Pinpoint the cell where the given text exists, returning its (X, Y) midpoint coordinate. 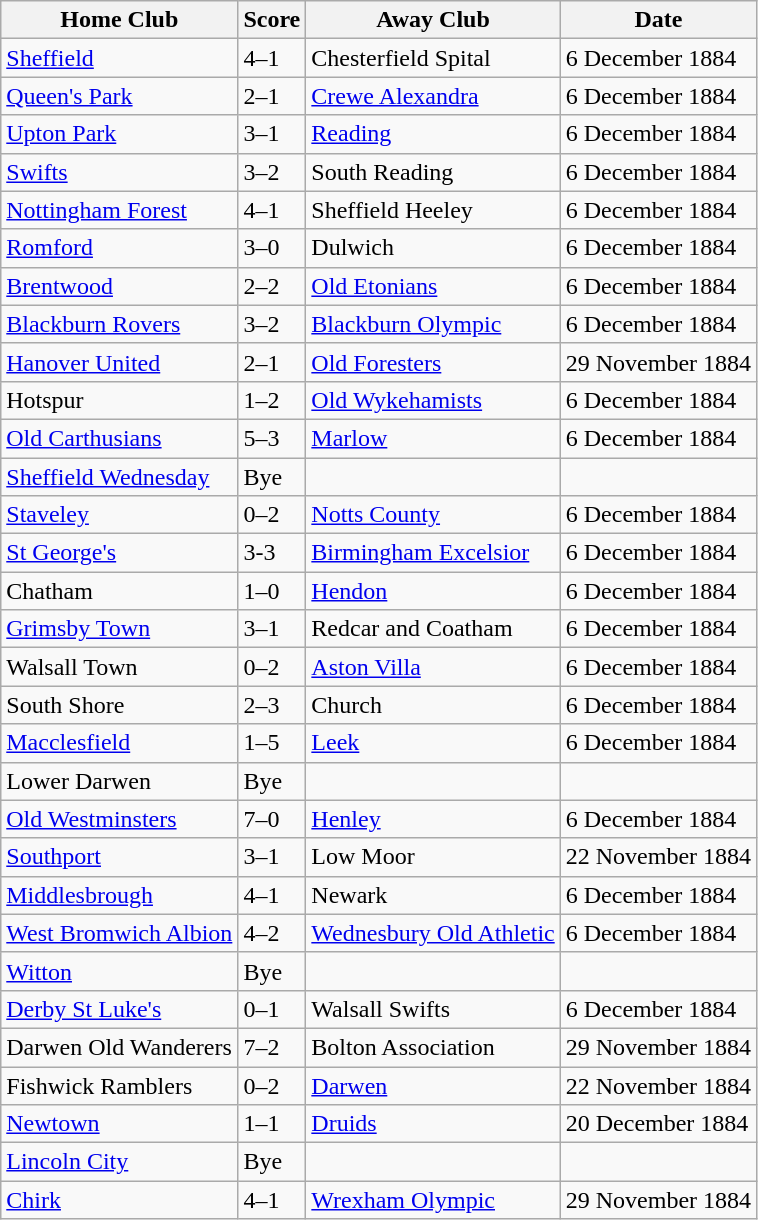
Score (272, 20)
South Shore (120, 705)
5–3 (272, 438)
Brentwood (120, 286)
20 December 1884 (658, 1124)
Away Club (433, 20)
Crewe Alexandra (433, 96)
Chirk (120, 1200)
Hanover United (120, 362)
7–2 (272, 1047)
Chatham (120, 591)
South Reading (433, 172)
Newark (433, 895)
Church (433, 705)
Southport (120, 857)
Low Moor (433, 857)
West Bromwich Albion (120, 933)
Home Club (120, 20)
Birmingham Excelsior (433, 553)
Bolton Association (433, 1047)
Chesterfield Spital (433, 58)
Wednesbury Old Athletic (433, 933)
1–5 (272, 743)
Queen's Park (120, 96)
Old Wykehamists (433, 400)
Old Etonians (433, 286)
Darwen (433, 1085)
Marlow (433, 438)
Notts County (433, 515)
Newtown (120, 1124)
Old Carthusians (120, 438)
Walsall Swifts (433, 1009)
Sheffield (120, 58)
Lower Darwen (120, 781)
4–2 (272, 933)
Aston Villa (433, 667)
Old Westminsters (120, 819)
1–0 (272, 591)
Henley (433, 819)
Middlesbrough (120, 895)
Romford (120, 248)
Staveley (120, 515)
Hotspur (120, 400)
Dulwich (433, 248)
Blackburn Olympic (433, 324)
Witton (120, 971)
Walsall Town (120, 667)
Wrexham Olympic (433, 1200)
Macclesfield (120, 743)
Redcar and Coatham (433, 629)
Grimsby Town (120, 629)
0–1 (272, 1009)
7–0 (272, 819)
Darwen Old Wanderers (120, 1047)
2–2 (272, 286)
Hendon (433, 591)
Sheffield Heeley (433, 210)
St George's (120, 553)
Old Foresters (433, 362)
Date (658, 20)
1–1 (272, 1124)
Derby St Luke's (120, 1009)
Upton Park (120, 134)
Nottingham Forest (120, 210)
Druids (433, 1124)
Fishwick Ramblers (120, 1085)
3–0 (272, 248)
2–3 (272, 705)
Swifts (120, 172)
Blackburn Rovers (120, 324)
Lincoln City (120, 1162)
Sheffield Wednesday (120, 477)
1–2 (272, 400)
3-3 (272, 553)
Leek (433, 743)
Reading (433, 134)
